From the cell containing the given text, extract its center point as [x, y] coordinate. 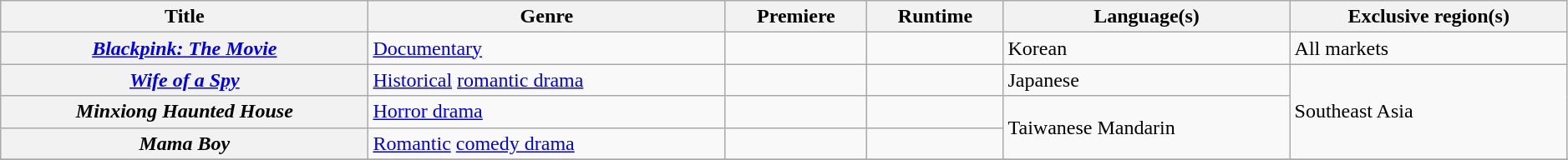
Documentary [546, 48]
Southeast Asia [1428, 112]
Romantic comedy drama [546, 143]
Korean [1146, 48]
Wife of a Spy [185, 80]
Title [185, 17]
Runtime [936, 17]
Minxiong Haunted House [185, 112]
Horror drama [546, 112]
Japanese [1146, 80]
Historical romantic drama [546, 80]
Genre [546, 17]
All markets [1428, 48]
Premiere [796, 17]
Exclusive region(s) [1428, 17]
Mama Boy [185, 143]
Blackpink: The Movie [185, 48]
Language(s) [1146, 17]
Taiwanese Mandarin [1146, 127]
